For the text-containing cell, return its midpoint in (X, Y) coordinate format. 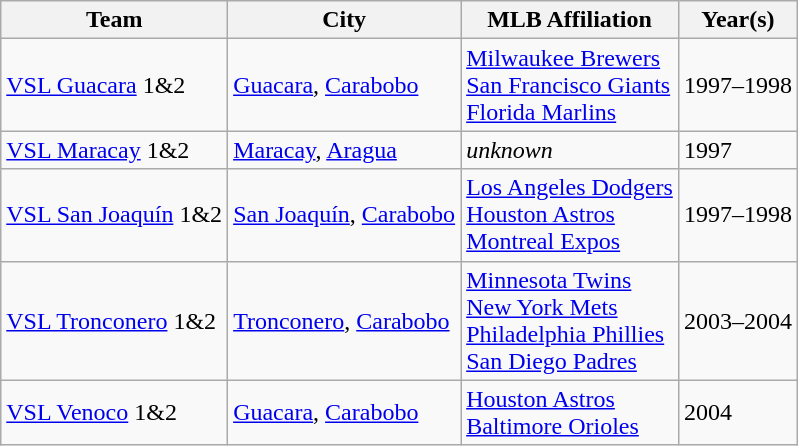
Maracay, Aragua (344, 150)
MLB Affiliation (570, 20)
1997 (738, 150)
VSL Maracay 1&2 (114, 150)
City (344, 20)
Year(s) (738, 20)
Tronconero, Carabobo (344, 320)
VSL Venoco 1&2 (114, 412)
Minnesota TwinsNew York MetsPhiladelphia PhilliesSan Diego Padres (570, 320)
Houston AstrosBaltimore Orioles (570, 412)
San Joaquín, Carabobo (344, 215)
Team (114, 20)
VSL Tronconero 1&2 (114, 320)
unknown (570, 150)
VSL Guacara 1&2 (114, 85)
2003–2004 (738, 320)
2004 (738, 412)
VSL San Joaquín 1&2 (114, 215)
Milwaukee BrewersSan Francisco GiantsFlorida Marlins (570, 85)
Los Angeles DodgersHouston AstrosMontreal Expos (570, 215)
